Extract the (X, Y) coordinate from the center of the cell holding the provided text.  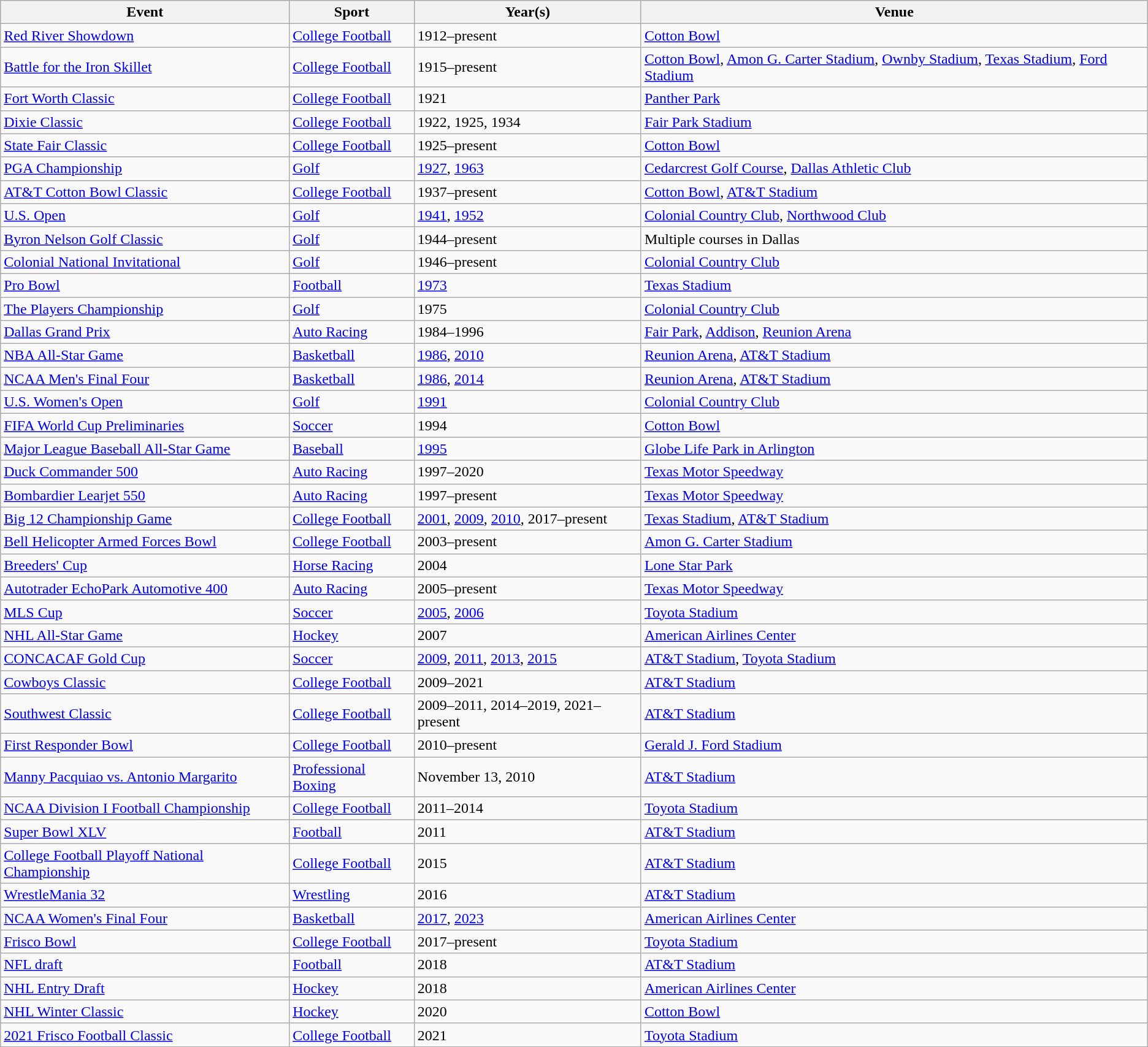
2011–2014 (527, 809)
College Football Playoff National Championship (145, 863)
Gerald J. Ford Stadium (894, 745)
1994 (527, 425)
Panther Park (894, 99)
Lone Star Park (894, 565)
1941, 1952 (527, 215)
U.S. Open (145, 215)
2015 (527, 863)
NFL draft (145, 965)
FIFA World Cup Preliminaries (145, 425)
1997–present (527, 495)
Bell Helicopter Armed Forces Bowl (145, 542)
Horse Racing (352, 565)
NHL Entry Draft (145, 988)
November 13, 2010 (527, 777)
1944–present (527, 238)
NBA All-Star Game (145, 356)
1984–1996 (527, 332)
1975 (527, 308)
Texas Stadium (894, 285)
Fair Park, Addison, Reunion Arena (894, 332)
Manny Pacquiao vs. Antonio Margarito (145, 777)
Cotton Bowl, Amon G. Carter Stadium, Ownby Stadium, Texas Stadium, Ford Stadium (894, 67)
WrestleMania 32 (145, 895)
2010–present (527, 745)
2021 Frisco Football Classic (145, 1035)
Venue (894, 12)
2007 (527, 635)
Byron Nelson Golf Classic (145, 238)
NHL All-Star Game (145, 635)
1997–2020 (527, 472)
2009–2021 (527, 682)
Colonial National Invitational (145, 262)
Event (145, 12)
2005, 2006 (527, 612)
AT&T Cotton Bowl Classic (145, 192)
Year(s) (527, 12)
Duck Commander 500 (145, 472)
Dixie Classic (145, 122)
1937–present (527, 192)
Breeders' Cup (145, 565)
CONCACAF Gold Cup (145, 658)
1915–present (527, 67)
Texas Stadium, AT&T Stadium (894, 519)
AT&T Stadium, Toyota Stadium (894, 658)
PGA Championship (145, 169)
Big 12 Championship Game (145, 519)
2016 (527, 895)
Multiple courses in Dallas (894, 238)
Dallas Grand Prix (145, 332)
First Responder Bowl (145, 745)
State Fair Classic (145, 145)
Baseball (352, 449)
Frisco Bowl (145, 942)
U.S. Women's Open (145, 402)
2009–2011, 2014–2019, 2021–present (527, 714)
Southwest Classic (145, 714)
2001, 2009, 2010, 2017–present (527, 519)
NCAA Men's Final Four (145, 379)
Wrestling (352, 895)
Cotton Bowl, AT&T Stadium (894, 192)
1912–present (527, 36)
Professional Boxing (352, 777)
1986, 2010 (527, 356)
Globe Life Park in Arlington (894, 449)
1921 (527, 99)
2005–present (527, 588)
Battle for the Iron Skillet (145, 67)
NCAA Division I Football Championship (145, 809)
1973 (527, 285)
Bombardier Learjet 550 (145, 495)
Colonial Country Club, Northwood Club (894, 215)
Sport (352, 12)
Fort Worth Classic (145, 99)
Autotrader EchoPark Automotive 400 (145, 588)
1922, 1925, 1934 (527, 122)
1927, 1963 (527, 169)
2020 (527, 1011)
1995 (527, 449)
2003–present (527, 542)
MLS Cup (145, 612)
The Players Championship (145, 308)
2009, 2011, 2013, 2015 (527, 658)
Cedarcrest Golf Course, Dallas Athletic Club (894, 169)
Fair Park Stadium (894, 122)
Major League Baseball All-Star Game (145, 449)
2011 (527, 832)
2017–present (527, 942)
1986, 2014 (527, 379)
Amon G. Carter Stadium (894, 542)
Pro Bowl (145, 285)
Super Bowl XLV (145, 832)
NCAA Women's Final Four (145, 918)
2017, 2023 (527, 918)
1991 (527, 402)
1925–present (527, 145)
Cowboys Classic (145, 682)
1946–present (527, 262)
2004 (527, 565)
2021 (527, 1035)
Red River Showdown (145, 36)
NHL Winter Classic (145, 1011)
